Search for the cell housing the specified text and yield its (x, y) center coordinate. 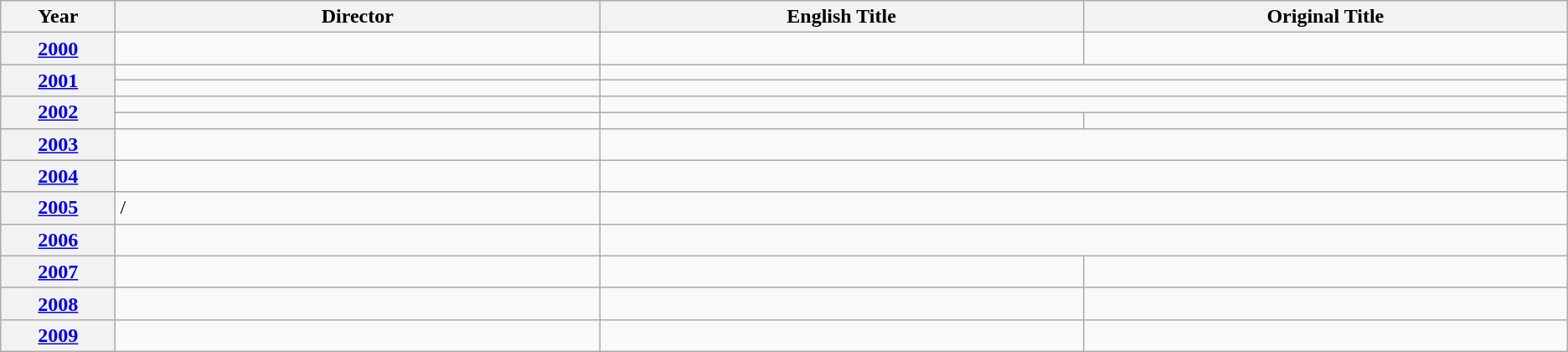
2003 (59, 144)
2009 (59, 335)
2000 (59, 49)
2007 (59, 272)
2008 (59, 303)
Year (59, 17)
2001 (59, 80)
/ (358, 208)
2005 (59, 208)
Director (358, 17)
2004 (59, 176)
Original Title (1325, 17)
2002 (59, 112)
2006 (59, 240)
English Title (842, 17)
